Identify which cell holds the provided text, then report its [x, y] central coordinate. 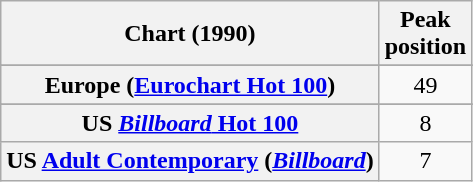
8 [425, 123]
US Adult Contemporary (Billboard) [190, 161]
49 [425, 85]
7 [425, 161]
Peakposition [425, 34]
Chart (1990) [190, 34]
Europe (Eurochart Hot 100) [190, 85]
US Billboard Hot 100 [190, 123]
